Scan for the cell matching the given text and deliver its (X, Y) coordinate at center. 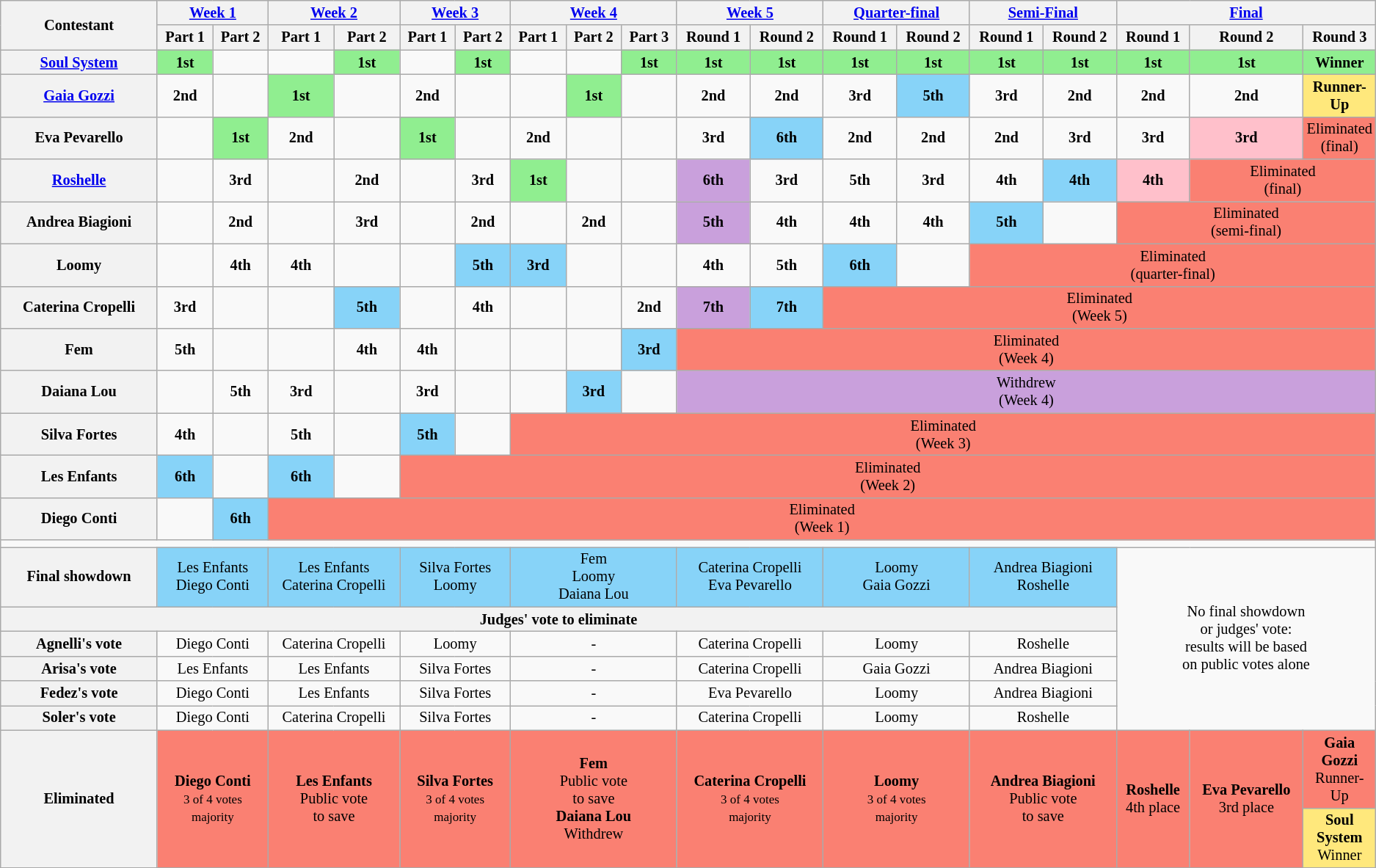
Andrea BiagioniRoshelle (1043, 577)
Daiana Lou (79, 392)
Eva Pevarello3rd place (1246, 798)
Judges' vote to eliminate (558, 619)
Week 2 (333, 12)
Runner-Up (1340, 95)
Week 3 (455, 12)
Contestant (79, 25)
Soul System (79, 62)
Caterina Cropelli3 of 4 votesmajority (750, 798)
Les EnfantsDiego Conti (213, 577)
Eliminated(Week 5) (1099, 307)
Winner (1340, 62)
Quarter-final (897, 12)
Final (1246, 12)
Les Enfants Caterina Cropelli (333, 577)
Loomy3 of 4 votesmajority (897, 798)
No final showdownor judges' vote:results will be basedon public votes alone (1246, 638)
Fedez's vote (79, 693)
Gaia GozziRunner-Up (1340, 769)
Week 4 (594, 12)
FemPublic voteto saveDaiana LouWithdrew (594, 798)
Fem (79, 349)
Week 5 (750, 12)
Eliminated(semi-final) (1246, 222)
Week 1 (213, 12)
Soler's vote (79, 718)
Eliminated(Week 4) (1026, 349)
Round 3 (1340, 37)
Arisa's vote (79, 668)
Part 3 (649, 37)
Semi-Final (1043, 12)
Les EnfantsPublic voteto save (333, 798)
LoomyGaia Gozzi (897, 577)
Roshelle4th place (1153, 798)
Silva Fortes Loomy (455, 577)
Diego Conti3 of 4 votesmajority (213, 798)
Fem Loomy Daiana Lou (594, 577)
Silva Fortes3 of 4 votesmajority (455, 798)
Final showdown (79, 577)
Eliminated(quarter-final) (1173, 265)
Soul SystemWinner (1340, 838)
Eliminated(Week 1) (822, 519)
Eliminated(Week 2) (888, 476)
Eliminated (79, 798)
Caterina CropelliEva Pevarello (750, 577)
Andrea BiagioniPublic voteto save (1043, 798)
Withdrew(Week 4) (1026, 392)
Agnelli's vote (79, 643)
Eliminated(Week 3) (944, 434)
